Locate the cell with the specified text and output its (x, y) center coordinate. 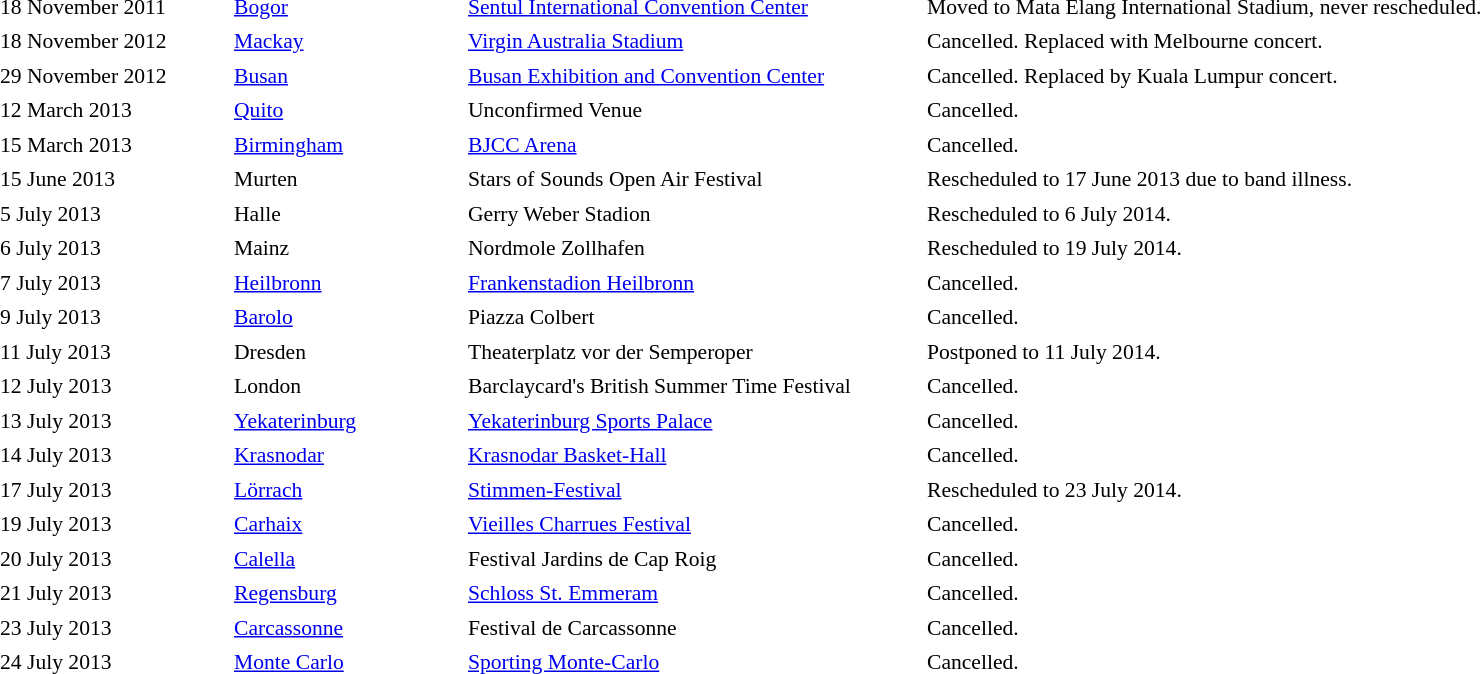
Stars of Sounds Open Air Festival (693, 180)
Theaterplatz vor der Semperoper (693, 352)
Regensburg (346, 594)
Vieilles Charrues Festival (693, 524)
Murten (346, 180)
Piazza Colbert (693, 318)
Busan (346, 76)
London (346, 386)
Mackay (346, 42)
Gerry Weber Stadion (693, 214)
Barclaycard's British Summer Time Festival (693, 386)
Krasnodar Basket-Hall (693, 456)
Yekaterinburg Sports Palace (693, 421)
Virgin Australia Stadium (693, 42)
Krasnodar (346, 456)
Nordmole Zollhafen (693, 248)
Halle (346, 214)
Carcassonne (346, 628)
Yekaterinburg (346, 421)
Birmingham (346, 145)
Schloss St. Emmeram (693, 594)
Lörrach (346, 490)
Festival Jardins de Cap Roig (693, 559)
Dresden (346, 352)
Busan Exhibition and Convention Center (693, 76)
BJCC Arena (693, 145)
Mainz (346, 248)
Stimmen-Festival (693, 490)
Unconfirmed Venue (693, 110)
Barolo (346, 318)
Festival de Carcassonne (693, 628)
Quito (346, 110)
Frankenstadion Heilbronn (693, 283)
Carhaix (346, 524)
Heilbronn (346, 283)
Calella (346, 559)
